Return the [X, Y] coordinate for the center point of the cell that contains the specified text.  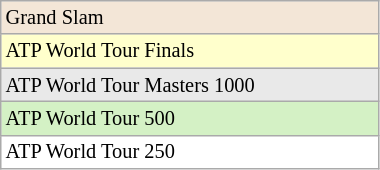
ATP World Tour Finals [190, 51]
ATP World Tour 250 [190, 152]
Grand Slam [190, 17]
ATP World Tour Masters 1000 [190, 85]
ATP World Tour 500 [190, 118]
